Locate the cell with the specified text and output its [X, Y] center coordinate. 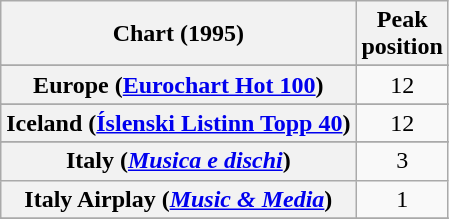
Italy (Musica e dischi) [178, 161]
3 [402, 161]
Peakposition [402, 34]
Europe (Eurochart Hot 100) [178, 85]
1 [402, 199]
Italy Airplay (Music & Media) [178, 199]
Iceland (Íslenski Listinn Topp 40) [178, 123]
Chart (1995) [178, 34]
